For the text-containing cell, return its midpoint in [X, Y] coordinate format. 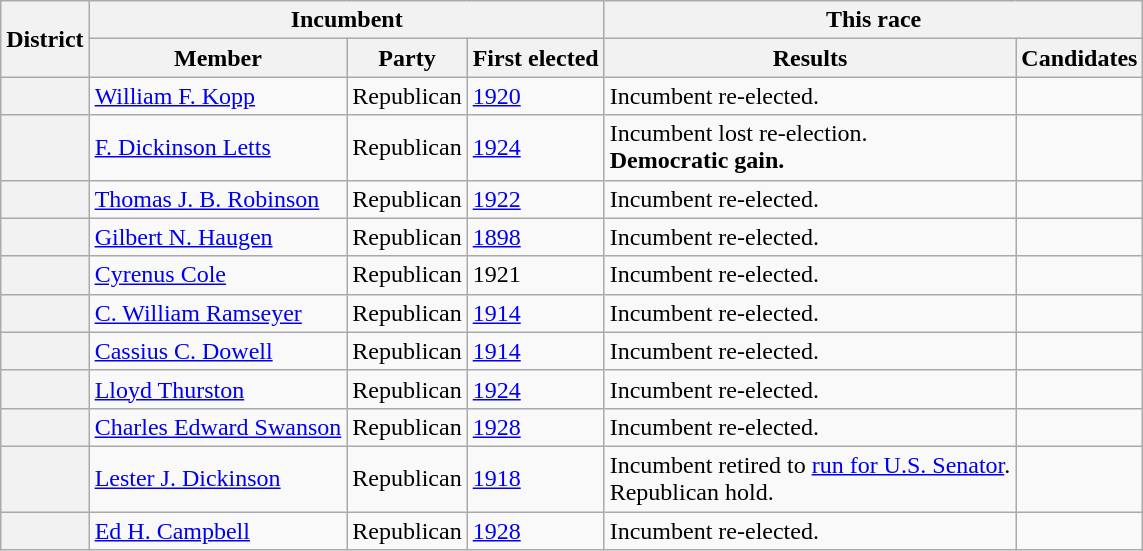
1898 [536, 237]
Candidates [1080, 58]
1922 [536, 199]
Cassius C. Dowell [218, 351]
Lloyd Thurston [218, 389]
Gilbert N. Haugen [218, 237]
1918 [536, 478]
Incumbent lost re-election.Democratic gain. [810, 148]
Lester J. Dickinson [218, 478]
First elected [536, 58]
1920 [536, 96]
F. Dickinson Letts [218, 148]
Cyrenus Cole [218, 275]
Incumbent retired to run for U.S. Senator.Republican hold. [810, 478]
Party [407, 58]
Charles Edward Swanson [218, 427]
District [45, 39]
Ed H. Campbell [218, 531]
Incumbent [346, 20]
C. William Ramseyer [218, 313]
1921 [536, 275]
Thomas J. B. Robinson [218, 199]
This race [874, 20]
Results [810, 58]
Member [218, 58]
William F. Kopp [218, 96]
